Locate the cell with the specified text and output its (x, y) center coordinate. 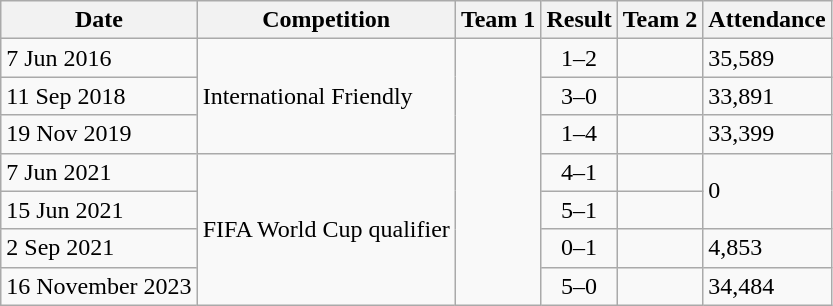
5–1 (579, 210)
Date (99, 20)
34,484 (767, 286)
FIFA World Cup qualifier (326, 229)
Team 1 (498, 20)
2 Sep 2021 (99, 248)
19 Nov 2019 (99, 134)
4–1 (579, 172)
3–0 (579, 96)
15 Jun 2021 (99, 210)
33,399 (767, 134)
0 (767, 191)
International Friendly (326, 96)
1–2 (579, 58)
Result (579, 20)
35,589 (767, 58)
33,891 (767, 96)
11 Sep 2018 (99, 96)
4,853 (767, 248)
Competition (326, 20)
5–0 (579, 286)
16 November 2023 (99, 286)
7 Jun 2021 (99, 172)
0–1 (579, 248)
Attendance (767, 20)
1–4 (579, 134)
7 Jun 2016 (99, 58)
Team 2 (660, 20)
